Output the (x, y) coordinate of the center of the cell containing the given text.  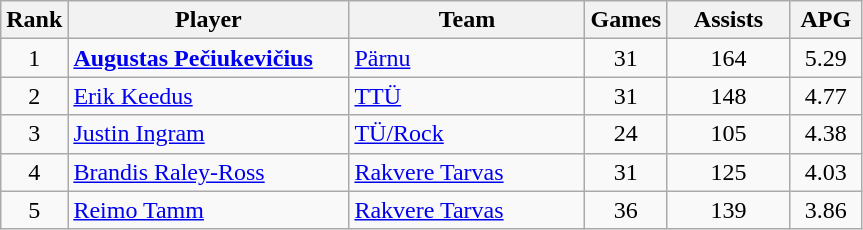
TÜ/Rock (467, 134)
5.29 (826, 58)
5 (34, 210)
4 (34, 172)
164 (729, 58)
24 (626, 134)
36 (626, 210)
Games (626, 20)
3 (34, 134)
Justin Ingram (208, 134)
Erik Keedus (208, 96)
TTÜ (467, 96)
4.77 (826, 96)
Assists (729, 20)
Reimo Tamm (208, 210)
3.86 (826, 210)
125 (729, 172)
Player (208, 20)
4.38 (826, 134)
Brandis Raley-Ross (208, 172)
139 (729, 210)
1 (34, 58)
105 (729, 134)
2 (34, 96)
4.03 (826, 172)
Augustas Pečiukevičius (208, 58)
Pärnu (467, 58)
148 (729, 96)
APG (826, 20)
Rank (34, 20)
Team (467, 20)
